Identify which cell holds the provided text, then report its [x, y] central coordinate. 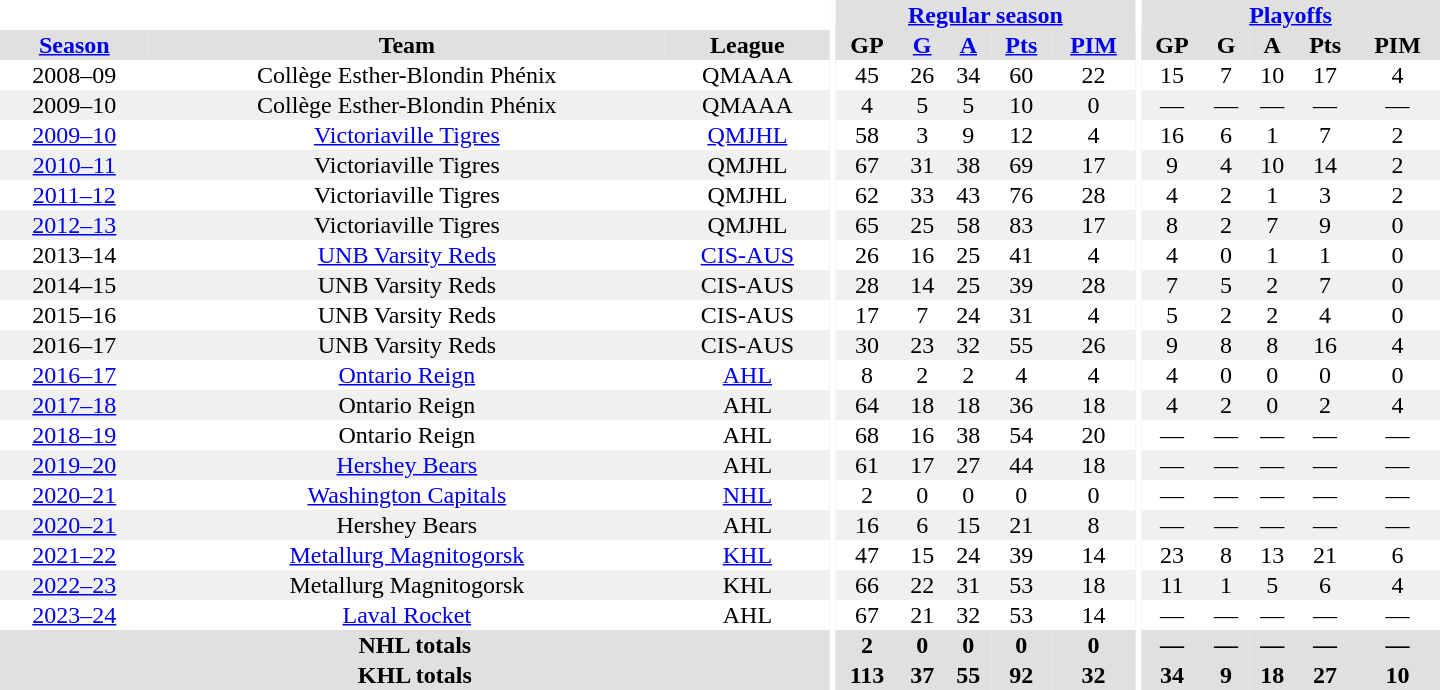
Team [408, 45]
36 [1021, 405]
11 [1172, 585]
KHL totals [415, 675]
2019–20 [74, 465]
62 [867, 195]
2012–13 [74, 225]
30 [867, 345]
92 [1021, 675]
Regular season [986, 15]
37 [922, 675]
65 [867, 225]
83 [1021, 225]
45 [867, 75]
69 [1021, 165]
Playoffs [1290, 15]
2008–09 [74, 75]
43 [968, 195]
12 [1021, 135]
2021–22 [74, 555]
2010–11 [74, 165]
20 [1094, 435]
Season [74, 45]
2015–16 [74, 315]
NHL [748, 495]
League [748, 45]
2022–23 [74, 585]
47 [867, 555]
Washington Capitals [408, 495]
54 [1021, 435]
33 [922, 195]
2011–12 [74, 195]
2018–19 [74, 435]
NHL totals [415, 645]
66 [867, 585]
2014–15 [74, 285]
2023–24 [74, 615]
68 [867, 435]
76 [1021, 195]
113 [867, 675]
60 [1021, 75]
41 [1021, 255]
2017–18 [74, 405]
64 [867, 405]
44 [1021, 465]
13 [1272, 555]
2013–14 [74, 255]
Laval Rocket [408, 615]
61 [867, 465]
